Determine the [x, y] coordinate at the center of the cell enclosing the given text.  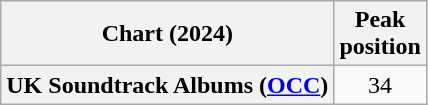
Peakposition [380, 34]
UK Soundtrack Albums (OCC) [168, 85]
Chart (2024) [168, 34]
34 [380, 85]
